From the cell containing the given text, extract its center point as (x, y) coordinate. 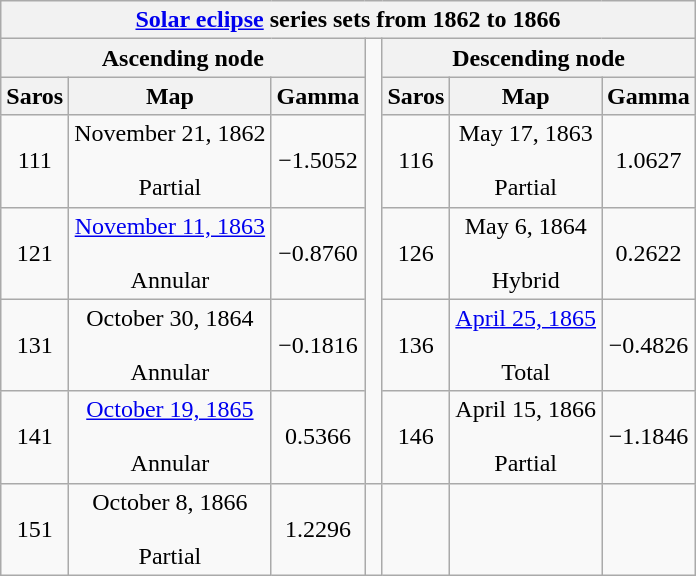
116 (416, 161)
Ascending node (183, 58)
121 (35, 253)
−0.1816 (318, 345)
111 (35, 161)
October 8, 1866Partial (170, 529)
May 17, 1863Partial (526, 161)
1.2296 (318, 529)
0.2622 (649, 253)
0.5366 (318, 437)
April 25, 1865Total (526, 345)
−1.5052 (318, 161)
April 15, 1866Partial (526, 437)
Solar eclipse series sets from 1862 to 1866 (348, 20)
126 (416, 253)
151 (35, 529)
−0.8760 (318, 253)
136 (416, 345)
Descending node (538, 58)
−1.1846 (649, 437)
October 30, 1864Annular (170, 345)
November 11, 1863Annular (170, 253)
146 (416, 437)
−0.4826 (649, 345)
November 21, 1862Partial (170, 161)
141 (35, 437)
131 (35, 345)
October 19, 1865Annular (170, 437)
May 6, 1864Hybrid (526, 253)
1.0627 (649, 161)
